Find where the given text appears and provide that cell's center as [X, Y] coordinate. 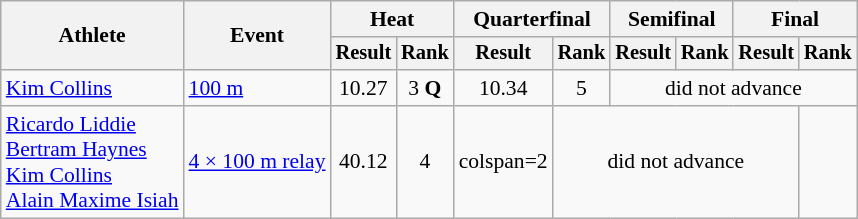
10.34 [504, 88]
5 [582, 88]
Final [794, 19]
4 × 100 m relay [258, 162]
Event [258, 36]
40.12 [364, 162]
Quarterfinal [532, 19]
4 [425, 162]
Ricardo LiddieBertram HaynesKim CollinsAlain Maxime Isiah [92, 162]
Semifinal [672, 19]
10.27 [364, 88]
3 Q [425, 88]
Kim Collins [92, 88]
Athlete [92, 36]
Heat [392, 19]
colspan=2 [504, 162]
100 m [258, 88]
